From the cell containing the given text, extract its center point as [x, y] coordinate. 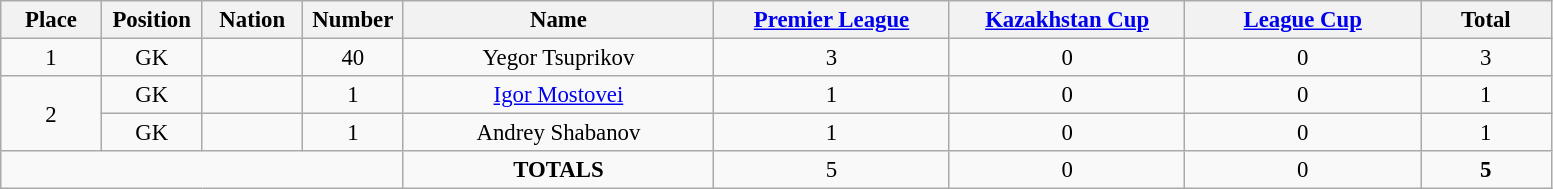
Nation [252, 20]
Premier League [832, 20]
2 [52, 114]
Total [1486, 20]
League Cup [1303, 20]
40 [354, 58]
Yegor Tsuprikov [558, 58]
Andrey Shabanov [558, 133]
Kazakhstan Cup [1067, 20]
Number [354, 20]
Place [52, 20]
Name [558, 20]
TOTALS [558, 170]
Position [152, 20]
Igor Mostovei [558, 95]
